Search for the cell housing the specified text and yield its (X, Y) center coordinate. 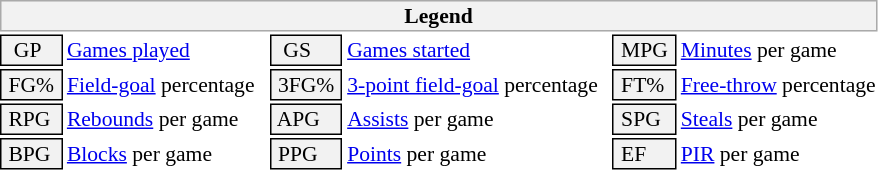
PIR per game (778, 154)
Points per game (478, 154)
FT% (645, 85)
Field-goal percentage (166, 85)
Legend (438, 16)
MPG (645, 50)
Games played (166, 50)
GP (31, 50)
SPG (645, 120)
Rebounds per game (166, 120)
PPG (306, 154)
Free-throw percentage (778, 85)
3-point field-goal percentage (478, 85)
Blocks per game (166, 154)
EF (645, 154)
Assists per game (478, 120)
Minutes per game (778, 50)
FG% (31, 85)
APG (306, 120)
BPG (31, 154)
Steals per game (778, 120)
Games started (478, 50)
GS (306, 50)
3FG% (306, 85)
RPG (31, 120)
